Output the (x, y) coordinate of the center of the cell containing the given text.  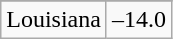
–14.0 (138, 20)
Louisiana (54, 20)
